Locate the cell with the specified text and output its [X, Y] center coordinate. 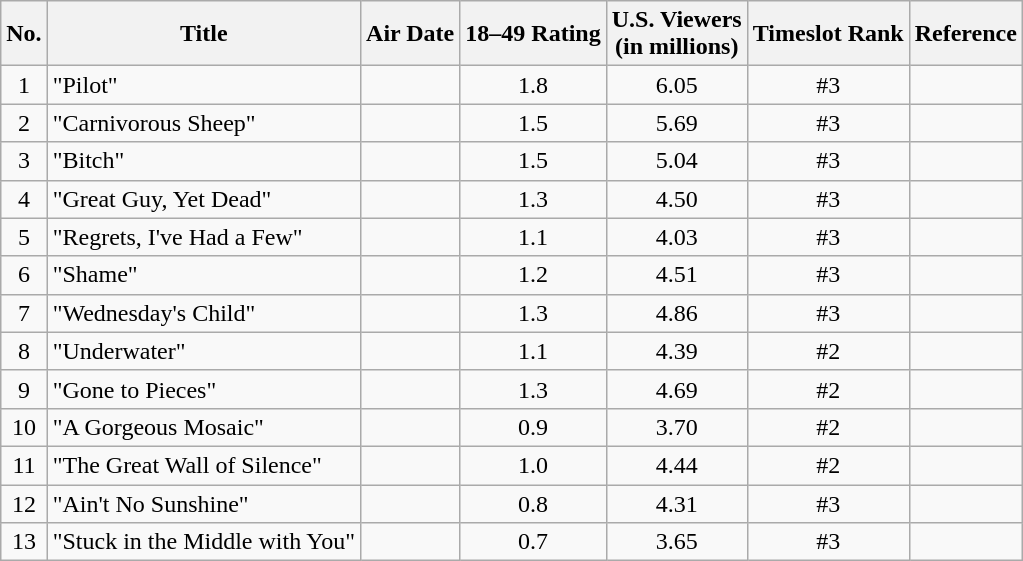
12 [24, 503]
"Wednesday's Child" [204, 313]
"Ain't No Sunshine" [204, 503]
5.04 [676, 161]
1 [24, 85]
"Stuck in the Middle with You" [204, 542]
"Carnivorous Sheep" [204, 123]
Timeslot Rank [828, 34]
4.51 [676, 275]
4.44 [676, 465]
4.69 [676, 389]
10 [24, 427]
2 [24, 123]
"Bitch" [204, 161]
13 [24, 542]
"Regrets, I've Had a Few" [204, 237]
1.2 [533, 275]
0.7 [533, 542]
"A Gorgeous Mosaic" [204, 427]
Reference [966, 34]
0.9 [533, 427]
Air Date [410, 34]
6 [24, 275]
Title [204, 34]
"The Great Wall of Silence" [204, 465]
4.39 [676, 351]
11 [24, 465]
5.69 [676, 123]
4.31 [676, 503]
0.8 [533, 503]
3 [24, 161]
3.70 [676, 427]
1.0 [533, 465]
4 [24, 199]
7 [24, 313]
8 [24, 351]
5 [24, 237]
"Underwater" [204, 351]
"Shame" [204, 275]
U.S. Viewers(in millions) [676, 34]
6.05 [676, 85]
"Pilot" [204, 85]
18–49 Rating [533, 34]
"Gone to Pieces" [204, 389]
9 [24, 389]
1.8 [533, 85]
"Great Guy, Yet Dead" [204, 199]
4.50 [676, 199]
4.86 [676, 313]
3.65 [676, 542]
No. [24, 34]
4.03 [676, 237]
